From the cell containing the given text, extract its center point as (X, Y) coordinate. 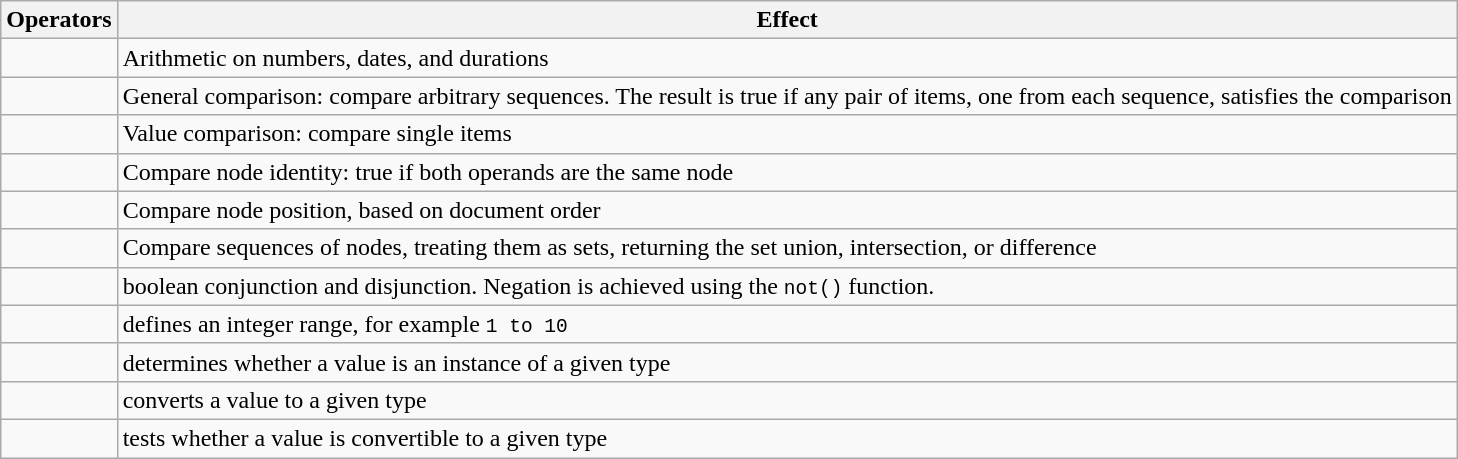
Compare node position, based on document order (787, 210)
Arithmetic on numbers, dates, and durations (787, 58)
Compare node identity: true if both operands are the same node (787, 172)
Operators (59, 20)
Effect (787, 20)
boolean conjunction and disjunction. Negation is achieved using the not() function. (787, 286)
determines whether a value is an instance of a given type (787, 362)
General comparison: compare arbitrary sequences. The result is true if any pair of items, one from each sequence, satisfies the comparison (787, 96)
Value comparison: compare single items (787, 134)
Compare sequences of nodes, treating them as sets, returning the set union, intersection, or difference (787, 248)
defines an integer range, for example 1 to 10 (787, 324)
tests whether a value is convertible to a given type (787, 438)
converts a value to a given type (787, 400)
